Return the (x, y) coordinate for the center point of the cell that contains the specified text.  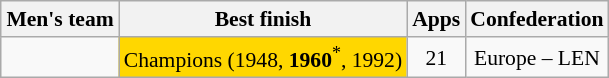
Best finish (263, 19)
Europe – LEN (536, 58)
Champions (1948, 1960*, 1992) (263, 58)
Confederation (536, 19)
Men's team (60, 19)
21 (436, 58)
Apps (436, 19)
